Search for the cell housing the specified text and yield its (X, Y) center coordinate. 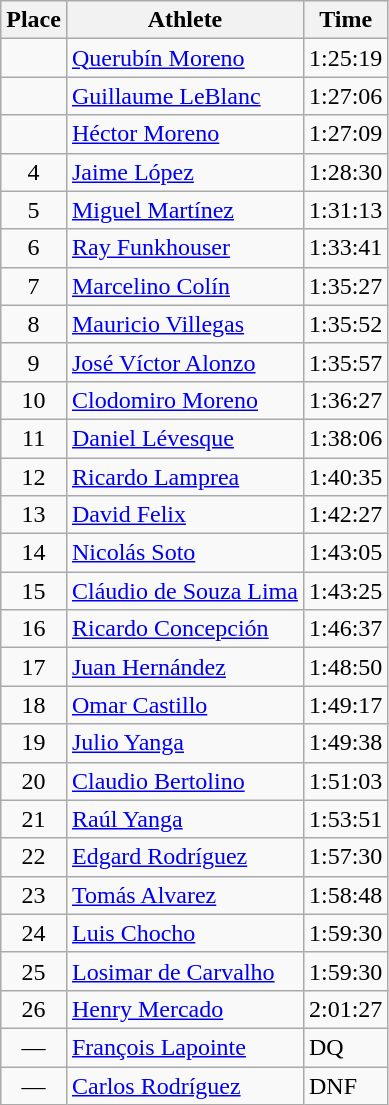
18 (34, 705)
DQ (345, 1047)
Héctor Moreno (184, 134)
Omar Castillo (184, 705)
1:43:05 (345, 553)
DNF (345, 1085)
1:43:25 (345, 591)
Claudio Bertolino (184, 781)
Querubín Moreno (184, 58)
11 (34, 438)
2:01:27 (345, 1009)
Cláudio de Souza Lima (184, 591)
1:48:50 (345, 667)
Carlos Rodríguez (184, 1085)
1:35:27 (345, 286)
Mauricio Villegas (184, 324)
1:49:38 (345, 743)
Clodomiro Moreno (184, 400)
24 (34, 933)
6 (34, 248)
1:33:41 (345, 248)
Ray Funkhouser (184, 248)
1:51:03 (345, 781)
Henry Mercado (184, 1009)
1:27:09 (345, 134)
15 (34, 591)
1:42:27 (345, 515)
1:57:30 (345, 857)
16 (34, 629)
Raúl Yanga (184, 819)
5 (34, 210)
Athlete (184, 20)
Miguel Martínez (184, 210)
1:58:48 (345, 895)
Juan Hernández (184, 667)
10 (34, 400)
Julio Yanga (184, 743)
Guillaume LeBlanc (184, 96)
1:46:37 (345, 629)
1:28:30 (345, 172)
17 (34, 667)
Edgard Rodríguez (184, 857)
1:25:19 (345, 58)
Place (34, 20)
7 (34, 286)
13 (34, 515)
Daniel Lévesque (184, 438)
19 (34, 743)
1:38:06 (345, 438)
Time (345, 20)
Marcelino Colín (184, 286)
1:53:51 (345, 819)
David Felix (184, 515)
Jaime López (184, 172)
François Lapointe (184, 1047)
23 (34, 895)
Ricardo Concepción (184, 629)
1:36:27 (345, 400)
25 (34, 971)
1:31:13 (345, 210)
Ricardo Lamprea (184, 477)
1:40:35 (345, 477)
21 (34, 819)
22 (34, 857)
8 (34, 324)
9 (34, 362)
1:35:52 (345, 324)
1:49:17 (345, 705)
José Víctor Alonzo (184, 362)
Tomás Alvarez (184, 895)
1:27:06 (345, 96)
1:35:57 (345, 362)
Luis Chocho (184, 933)
4 (34, 172)
Losimar de Carvalho (184, 971)
12 (34, 477)
14 (34, 553)
20 (34, 781)
Nicolás Soto (184, 553)
26 (34, 1009)
